Return (X, Y) of the center of cell containing provided text 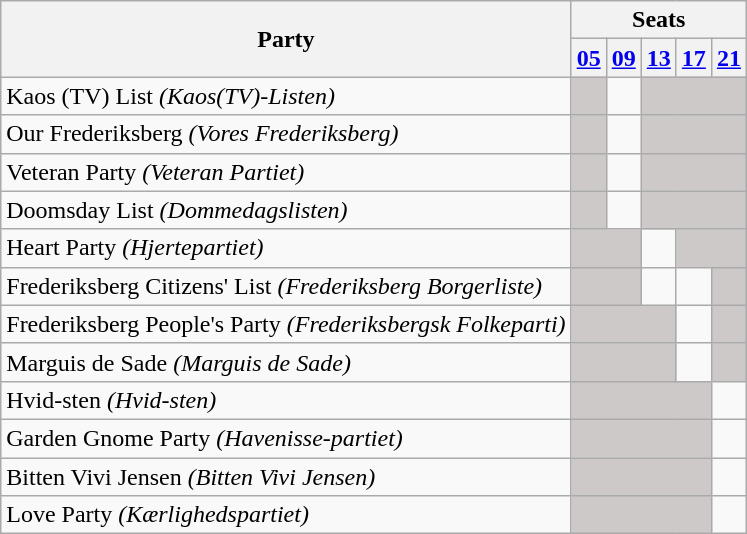
Love Party (Kærlighedspartiet) (286, 515)
Party (286, 39)
Heart Party (Hjertepartiet) (286, 248)
17 (694, 58)
Doomsday List (Dommedagslisten) (286, 210)
21 (728, 58)
Our Frederiksberg (Vores Frederiksberg) (286, 134)
Marguis de Sade (Marguis de Sade) (286, 362)
09 (624, 58)
05 (588, 58)
Frederiksberg Citizens' List (Frederiksberg Borgerliste) (286, 286)
Hvid-sten (Hvid-sten) (286, 400)
Frederiksberg People's Party (Frederiksbergsk Folkeparti) (286, 324)
Kaos (TV) List (Kaos(TV)-Listen) (286, 96)
Seats (658, 20)
Bitten Vivi Jensen (Bitten Vivi Jensen) (286, 477)
Garden Gnome Party (Havenisse-partiet) (286, 438)
Veteran Party (Veteran Partiet) (286, 172)
13 (658, 58)
